Return the (X, Y) coordinate for the center point of the cell that contains the specified text.  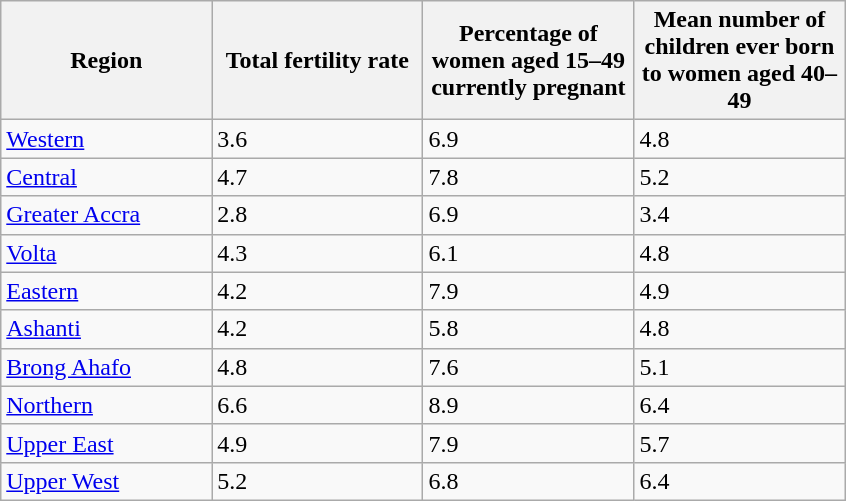
Upper East (106, 443)
Volta (106, 253)
Greater Accra (106, 215)
Region (106, 60)
Upper West (106, 481)
Brong Ahafo (106, 367)
Northern (106, 405)
7.6 (528, 367)
5.1 (740, 367)
3.6 (318, 139)
Eastern (106, 291)
6.8 (528, 481)
Mean number of children ever born to women aged 40–49 (740, 60)
8.9 (528, 405)
4.7 (318, 177)
6.6 (318, 405)
6.1 (528, 253)
5.8 (528, 329)
3.4 (740, 215)
Western (106, 139)
2.8 (318, 215)
4.3 (318, 253)
Ashanti (106, 329)
Percentage of women aged 15–49 currently pregnant (528, 60)
Central (106, 177)
5.7 (740, 443)
Total fertility rate (318, 60)
7.8 (528, 177)
